Return [X, Y] of the center of cell containing provided text 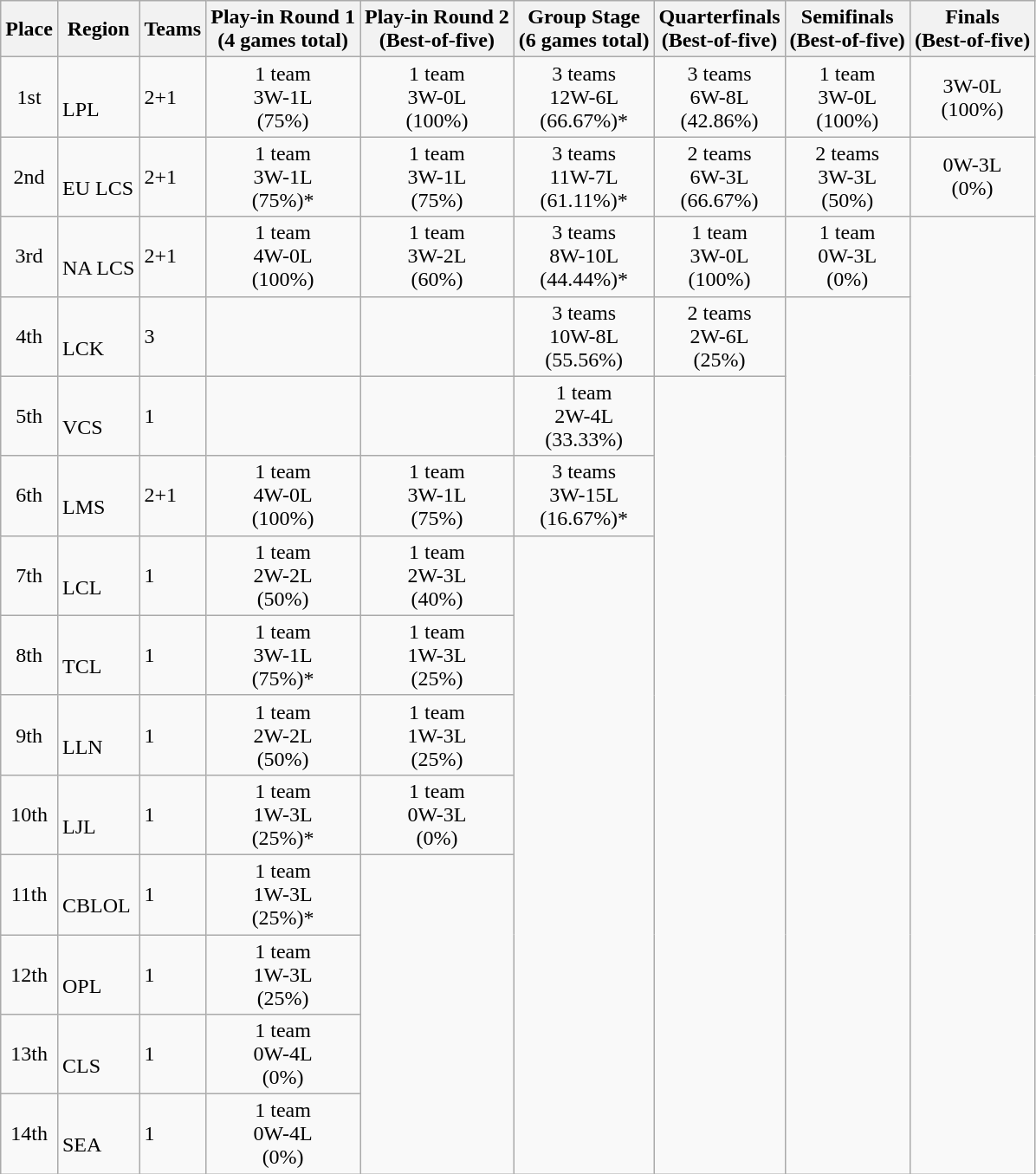
2 teams6W-3L(66.67%) [719, 177]
3W-0L(100%) [972, 97]
2 teams3W-3L(50%) [847, 177]
CLS [98, 1054]
Play-in Round 2(Best-of-five) [437, 29]
7th [29, 575]
1 team2W-4L(33.33%) [584, 416]
8th [29, 655]
LMS [98, 496]
3rd [29, 256]
0W-3L(0%) [972, 177]
LJL [98, 814]
LPL [98, 97]
LCK [98, 336]
LCL [98, 575]
Semifinals(Best-of-five) [847, 29]
NA LCS [98, 256]
3 [173, 336]
3 teams3W-15L(16.67%)* [584, 496]
Quarterfinals(Best-of-five) [719, 29]
CBLOL [98, 894]
1 team2W-3L(40%) [437, 575]
Place [29, 29]
12th [29, 974]
11th [29, 894]
3 teams10W-8L(55.56%) [584, 336]
14th [29, 1134]
4th [29, 336]
1st [29, 97]
10th [29, 814]
1 team3W-2L(60%) [437, 256]
Teams [173, 29]
SEA [98, 1134]
3 teams11W-7L(61.11%)* [584, 177]
Region [98, 29]
EU LCS [98, 177]
3 teams8W-10L(44.44%)* [584, 256]
2 teams2W-6L(25%) [719, 336]
5th [29, 416]
9th [29, 735]
2nd [29, 177]
3 teams6W-8L(42.86%) [719, 97]
Play-in Round 1(4 games total) [283, 29]
Group Stage(6 games total) [584, 29]
Finals(Best-of-five) [972, 29]
3 teams12W-6L(66.67%)* [584, 97]
TCL [98, 655]
6th [29, 496]
VCS [98, 416]
13th [29, 1054]
OPL [98, 974]
LLN [98, 735]
